Identify which cell holds the provided text, then report its (X, Y) central coordinate. 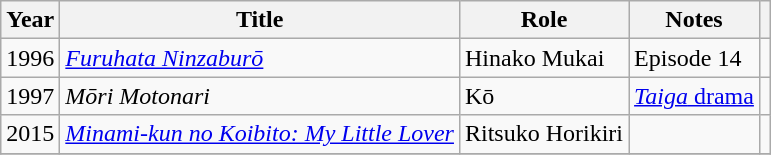
Ritsuko Horikiri (544, 134)
Episode 14 (694, 58)
Role (544, 20)
2015 (30, 134)
Taiga drama (694, 96)
Furuhata Ninzaburō (260, 58)
1997 (30, 96)
Year (30, 20)
Kō (544, 96)
Notes (694, 20)
Title (260, 20)
Minami-kun no Koibito: My Little Lover (260, 134)
1996 (30, 58)
Mōri Motonari (260, 96)
Hinako Mukai (544, 58)
